Output the [X, Y] coordinate of the center of the cell containing the given text.  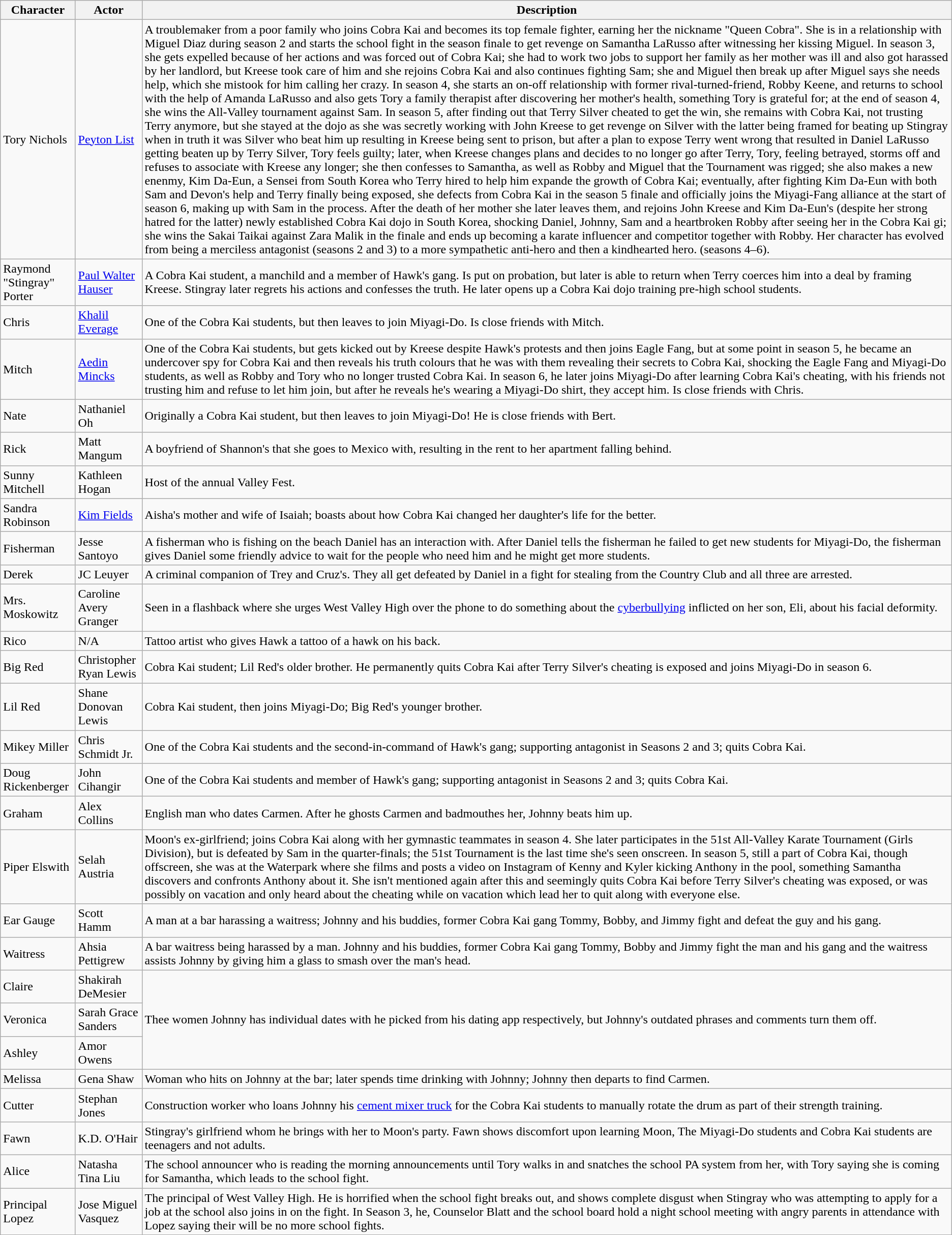
Waitress [38, 953]
Mitch [38, 369]
A man at a bar harassing a waitress; Johnny and his buddies, former Cobra Kai gang Tommy, Bobby, and Jimmy fight and defeat the guy and his gang. [547, 921]
Aisha's mother and wife of Isaiah; boasts about how Cobra Kai changed her daughter's life for the better. [547, 515]
Gena Shaw [109, 1079]
Woman who hits on Johnny at the bar; later spends time drinking with Johnny; Johnny then departs to find Carmen. [547, 1079]
Graham [38, 813]
Ahsia Pettigrew [109, 953]
Stephan Jones [109, 1105]
Sunny Mitchell [38, 482]
Veronica [38, 1019]
A boyfriend of Shannon's that she goes to Mexico with, resulting in the rent to her apartment falling behind. [547, 449]
Caroline Avery Granger [109, 607]
Cobra Kai student; Lil Red's older brother. He permanently quits Cobra Kai after Terry Silver's cheating is exposed and joins Miyagi-Do in season 6. [547, 667]
K.D. O'Hair [109, 1138]
Kathleen Hogan [109, 482]
Matt Mangum [109, 449]
One of the Cobra Kai students and member of Hawk's gang; supporting antagonist in Seasons 2 and 3; quits Cobra Kai. [547, 780]
Lil Red [38, 707]
Selah Austria [109, 867]
Host of the annual Valley Fest. [547, 482]
Paul Walter Hauser [109, 282]
Cobra Kai student, then joins Miyagi-Do; Big Red's younger brother. [547, 707]
Aedin Mincks [109, 369]
Actor [109, 10]
Character [38, 10]
Ear Gauge [38, 921]
Shane Donovan Lewis [109, 707]
Tattoo artist who gives Hawk a tattoo of a hawk on his back. [547, 640]
Shakirah DeMesier [109, 987]
Fawn [38, 1138]
Chris Schmidt Jr. [109, 747]
Piper Elswith [38, 867]
John Cihangir [109, 780]
Originally a Cobra Kai student, but then leaves to join Miyagi-Do! He is close friends with Bert. [547, 416]
Claire [38, 987]
Peyton List [109, 139]
Mrs. Moskowitz [38, 607]
Jesse Santoyo [109, 548]
Big Red [38, 667]
Nate [38, 416]
Jose Miguel Vasquez [109, 1212]
Tory Nichols [38, 139]
Amor Owens [109, 1053]
Mikey Miller [38, 747]
Kim Fields [109, 515]
A criminal companion of Trey and Cruz's. They all get defeated by Daniel in a fight for stealing from the Country Club and all three are arrested. [547, 574]
Sarah Grace Sanders [109, 1019]
Rick [38, 449]
Christopher Ryan Lewis [109, 667]
JC Leuyer [109, 574]
Doug Rickenberger [38, 780]
One of the Cobra Kai students and the second-in-command of Hawk's gang; supporting antagonist in Seasons 2 and 3; quits Cobra Kai. [547, 747]
Alex Collins [109, 813]
Description [547, 10]
Fisherman [38, 548]
Derek [38, 574]
Natasha Tina Liu [109, 1171]
One of the Cobra Kai students, but then leaves to join Miyagi-Do. Is close friends with Mitch. [547, 322]
English man who dates Carmen. After he ghosts Carmen and badmouthes her, Johnny beats him up. [547, 813]
Chris [38, 322]
Melissa [38, 1079]
Scott Hamm [109, 921]
Ashley [38, 1053]
Sandra Robinson [38, 515]
Raymond "Stingray" Porter [38, 282]
Nathaniel Oh [109, 416]
N/A [109, 640]
Cutter [38, 1105]
Alice [38, 1171]
Rico [38, 640]
Thee women Johnny has individual dates with he picked from his dating app respectively, but Johnny's outdated phrases and comments turn them off. [547, 1019]
Principal Lopez [38, 1212]
Khalil Everage [109, 322]
